Return (X, Y) of the center of cell containing provided text 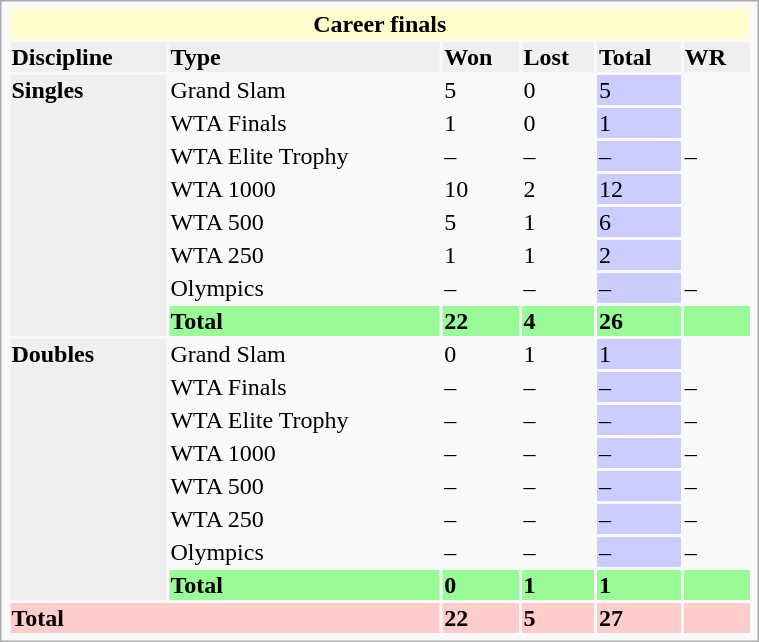
12 (638, 189)
Type (304, 57)
4 (558, 321)
Singles (88, 206)
Discipline (88, 57)
27 (638, 618)
Career finals (380, 24)
10 (481, 189)
WR (716, 57)
Lost (558, 57)
6 (638, 222)
26 (638, 321)
Won (481, 57)
Doubles (88, 470)
